Identify which cell holds the provided text, then report its [x, y] central coordinate. 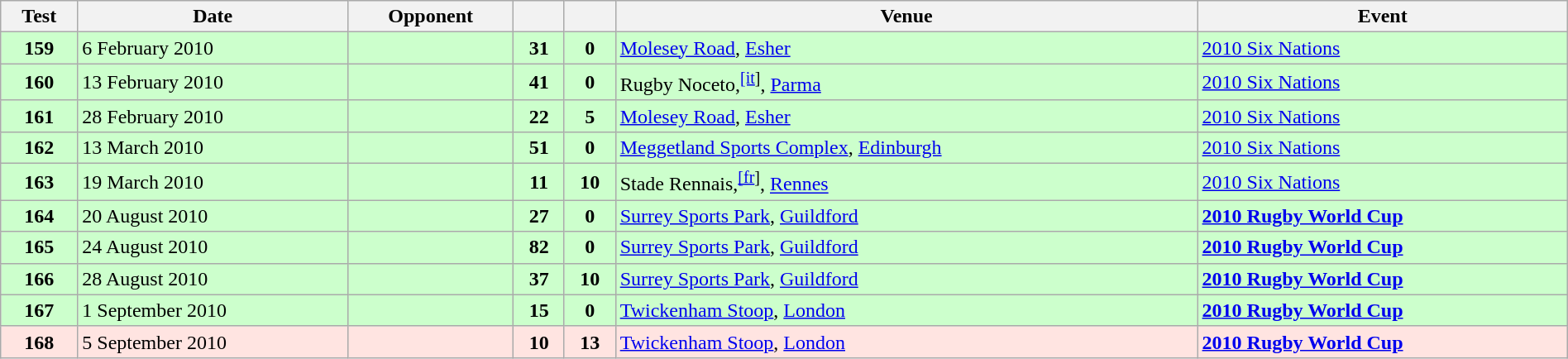
160 [40, 83]
167 [40, 310]
15 [539, 310]
Stade Rennais,[fr], Rennes [906, 182]
82 [539, 247]
11 [539, 182]
164 [40, 216]
19 March 2010 [213, 182]
51 [539, 147]
165 [40, 247]
31 [539, 48]
Venue [906, 17]
27 [539, 216]
159 [40, 48]
162 [40, 147]
Opponent [431, 17]
Meggetland Sports Complex, Edinburgh [906, 147]
161 [40, 116]
22 [539, 116]
163 [40, 182]
24 August 2010 [213, 247]
5 September 2010 [213, 342]
Test [40, 17]
168 [40, 342]
Event [1383, 17]
37 [539, 279]
28 August 2010 [213, 279]
13 March 2010 [213, 147]
41 [539, 83]
5 [590, 116]
Date [213, 17]
166 [40, 279]
13 [590, 342]
Rugby Noceto,[it], Parma [906, 83]
13 February 2010 [213, 83]
28 February 2010 [213, 116]
6 February 2010 [213, 48]
1 September 2010 [213, 310]
20 August 2010 [213, 216]
